Find where the given text appears and provide that cell's center as (X, Y) coordinate. 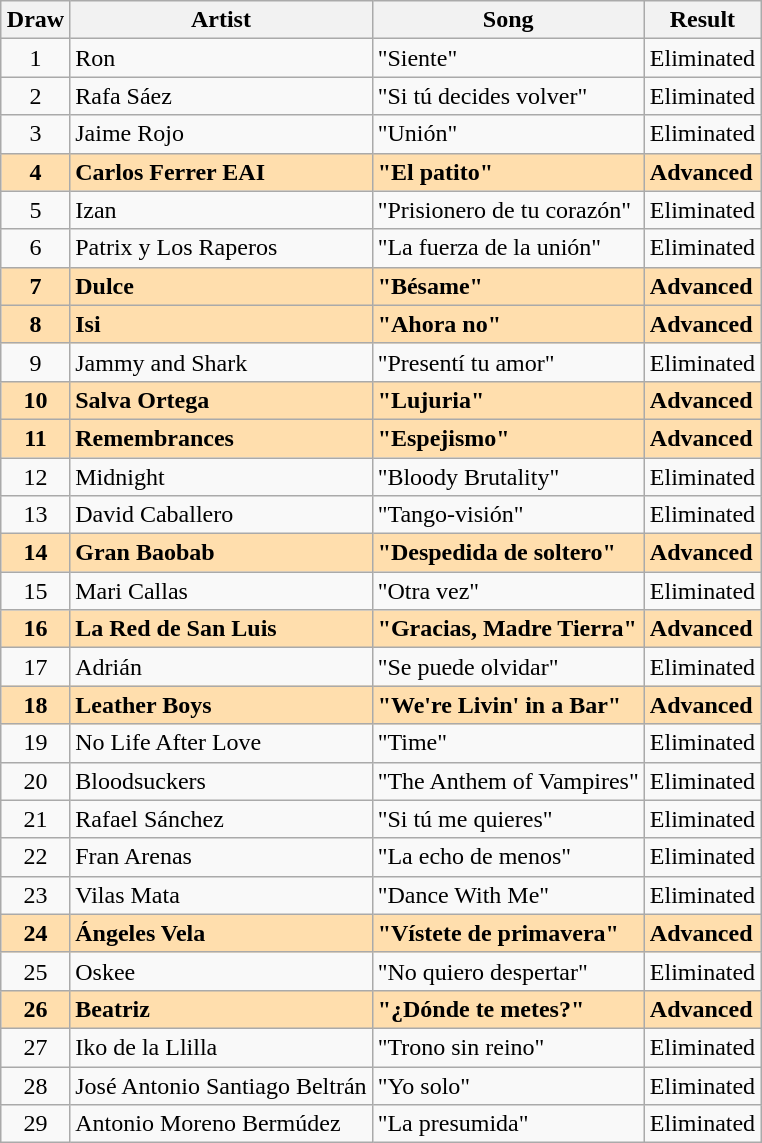
No Life After Love (221, 743)
16 (35, 629)
Midnight (221, 477)
28 (35, 1085)
Antonio Moreno Bermúdez (221, 1124)
"La echo de menos" (508, 857)
"Despedida de soltero" (508, 553)
17 (35, 667)
"Trono sin reino" (508, 1047)
"Vístete de primavera" (508, 933)
"¿Dónde te metes?" (508, 1009)
"Bésame" (508, 286)
"Gracias, Madre Tierra" (508, 629)
"Ahora no" (508, 324)
22 (35, 857)
7 (35, 286)
20 (35, 781)
"Lujuria" (508, 400)
Result (702, 20)
"Tango-visión" (508, 515)
Draw (35, 20)
"Si tú me quieres" (508, 819)
Jaime Rojo (221, 134)
Patrix y Los Raperos (221, 248)
"El patito" (508, 172)
"Time" (508, 743)
"La fuerza de la unión" (508, 248)
2 (35, 96)
"We're Livin' in a Bar" (508, 705)
La Red de San Luis (221, 629)
Rafa Sáez (221, 96)
4 (35, 172)
Ángeles Vela (221, 933)
21 (35, 819)
8 (35, 324)
Ron (221, 58)
14 (35, 553)
9 (35, 362)
"Yo solo" (508, 1085)
18 (35, 705)
25 (35, 971)
Bloodsuckers (221, 781)
11 (35, 438)
Artist (221, 20)
10 (35, 400)
"Unión" (508, 134)
Oskee (221, 971)
26 (35, 1009)
Carlos Ferrer EAI (221, 172)
Gran Baobab (221, 553)
"Prisionero de tu corazón" (508, 210)
3 (35, 134)
"The Anthem of Vampires" (508, 781)
13 (35, 515)
Dulce (221, 286)
"Espejismo" (508, 438)
1 (35, 58)
Salva Ortega (221, 400)
"Dance With Me" (508, 895)
27 (35, 1047)
29 (35, 1124)
Fran Arenas (221, 857)
Vilas Mata (221, 895)
Song (508, 20)
23 (35, 895)
"La presumida" (508, 1124)
6 (35, 248)
"Si tú decides volver" (508, 96)
Remembrances (221, 438)
Adrián (221, 667)
"No quiero despertar" (508, 971)
Izan (221, 210)
"Se puede olvidar" (508, 667)
"Presentí tu amor" (508, 362)
"Bloody Brutality" (508, 477)
Jammy and Shark (221, 362)
Mari Callas (221, 591)
24 (35, 933)
"Otra vez" (508, 591)
5 (35, 210)
12 (35, 477)
Beatriz (221, 1009)
José Antonio Santiago Beltrán (221, 1085)
15 (35, 591)
Leather Boys (221, 705)
Iko de la Llilla (221, 1047)
19 (35, 743)
"Siente" (508, 58)
David Caballero (221, 515)
Isi (221, 324)
Rafael Sánchez (221, 819)
